Output the [x, y] coordinate of the center of the cell containing the given text.  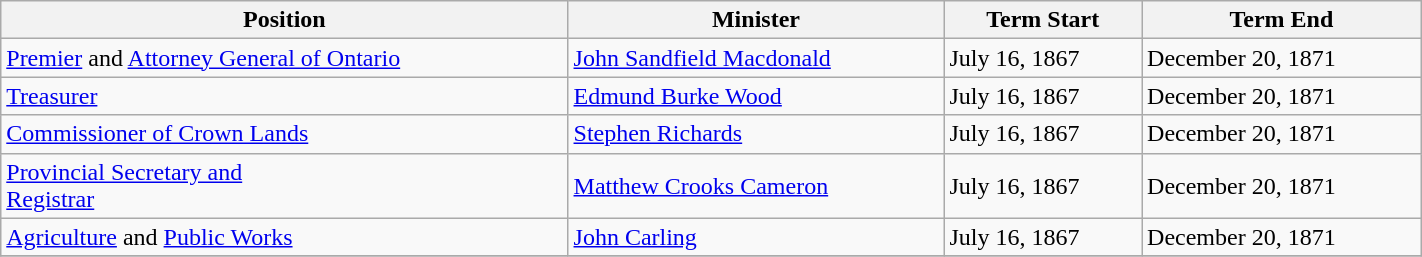
Commissioner of Crown Lands [284, 134]
Term End [1282, 20]
Term Start [1043, 20]
Agriculture and Public Works [284, 237]
Treasurer [284, 96]
Matthew Crooks Cameron [756, 186]
Premier and Attorney General of Ontario [284, 58]
Stephen Richards [756, 134]
Position [284, 20]
John Carling [756, 237]
Minister [756, 20]
John Sandfield Macdonald [756, 58]
Edmund Burke Wood [756, 96]
Provincial Secretary and Registrar [284, 186]
